Capture the cell that displays the provided text and extract its [x, y] central coordinate. 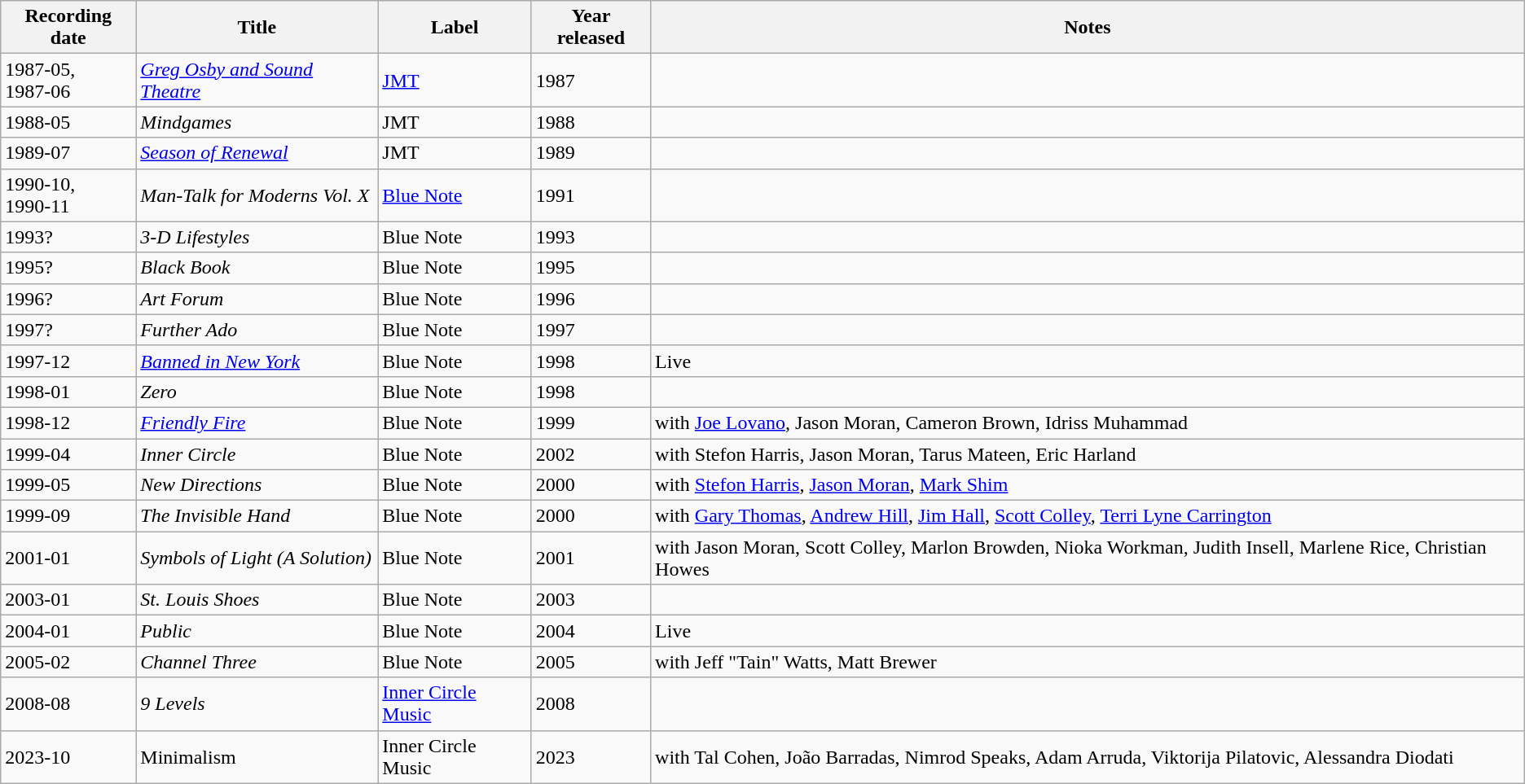
Black Book [257, 268]
1995? [68, 268]
2002 [591, 453]
2008-08 [68, 703]
1996? [68, 299]
Greg Osby and Sound Theatre [257, 80]
3-D Lifestyles [257, 237]
with Tal Cohen, João Barradas, Nimrod Speaks, Adam Arruda, Viktorija Pilatovic, Alessandra Diodati [1088, 757]
2004 [591, 631]
1999 [591, 423]
with Jeff "Tain" Watts, Matt Brewer [1088, 662]
Season of Renewal [257, 153]
1997? [68, 330]
1991 [591, 195]
1993 [591, 237]
1988-05 [68, 122]
1995 [591, 268]
Friendly Fire [257, 423]
Mindgames [257, 122]
Zero [257, 392]
1993? [68, 237]
1997 [591, 330]
1996 [591, 299]
Year released [591, 28]
2005 [591, 662]
Art Forum [257, 299]
1988 [591, 122]
Man-Talk for Moderns Vol. X [257, 195]
2004-01 [68, 631]
1990-10, 1990-11 [68, 195]
Recording date [68, 28]
Label [455, 28]
with Stefon Harris, Jason Moran, Mark Shim [1088, 485]
2008 [591, 703]
Title [257, 28]
Public [257, 631]
1997-12 [68, 361]
with Stefon Harris, Jason Moran, Tarus Mateen, Eric Harland [1088, 453]
2003-01 [68, 600]
St. Louis Shoes [257, 600]
2001 [591, 558]
1987-05, 1987-06 [68, 80]
Inner Circle [257, 453]
The Invisible Hand [257, 516]
Banned in New York [257, 361]
1989-07 [68, 153]
Notes [1088, 28]
Minimalism [257, 757]
2001-01 [68, 558]
Symbols of Light (A Solution) [257, 558]
9 Levels [257, 703]
2005-02 [68, 662]
1998-12 [68, 423]
1999-09 [68, 516]
2023-10 [68, 757]
with Jason Moran, Scott Colley, Marlon Browden, Nioka Workman, Judith Insell, Marlene Rice, Christian Howes [1088, 558]
New Directions [257, 485]
Channel Three [257, 662]
1999-04 [68, 453]
1989 [591, 153]
2003 [591, 600]
2023 [591, 757]
1999-05 [68, 485]
Further Ado [257, 330]
with Joe Lovano, Jason Moran, Cameron Brown, Idriss Muhammad [1088, 423]
with Gary Thomas, Andrew Hill, Jim Hall, Scott Colley, Terri Lyne Carrington [1088, 516]
1998-01 [68, 392]
1987 [591, 80]
